Find where the given text appears and provide that cell's center as (x, y) coordinate. 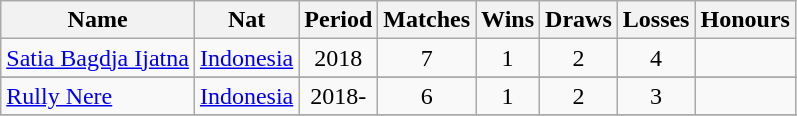
Honours (745, 20)
2018 (338, 58)
6 (427, 96)
7 (427, 58)
2018- (338, 96)
Nat (246, 20)
4 (656, 58)
Satia Bagdja Ijatna (98, 58)
Period (338, 20)
Losses (656, 20)
Matches (427, 20)
Name (98, 20)
3 (656, 96)
Rully Nere (98, 96)
Wins (508, 20)
Draws (579, 20)
